Determine the (X, Y) coordinate at the center of the cell enclosing the given text.  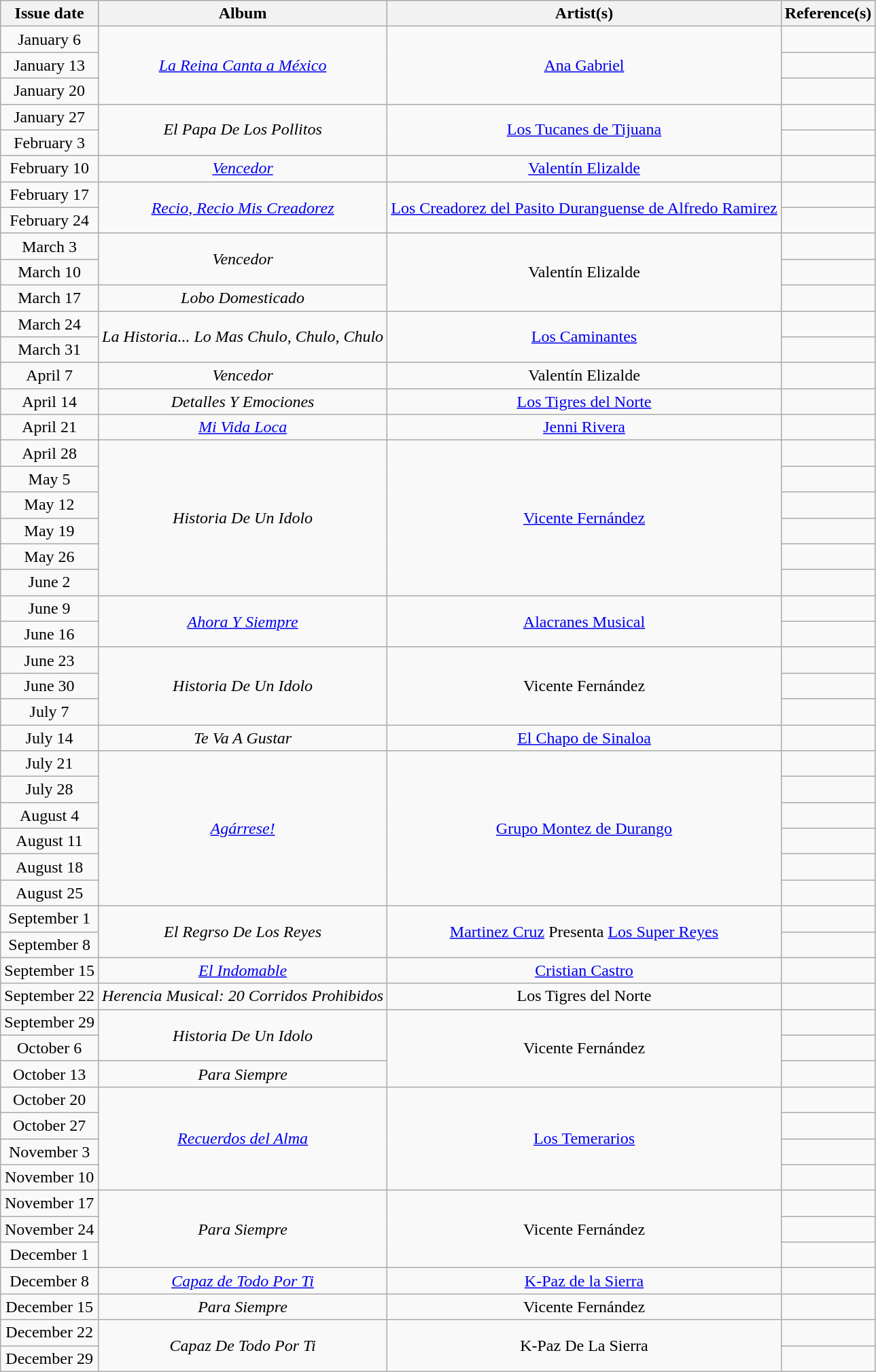
January 6 (50, 39)
K-Paz de la Sierra (584, 1281)
January 20 (50, 91)
August 4 (50, 815)
Lobo Domesticado (242, 298)
March 24 (50, 324)
January 27 (50, 117)
Herencia Musical: 20 Corridos Prohibidos (242, 996)
June 16 (50, 634)
July 14 (50, 737)
August 11 (50, 841)
February 24 (50, 220)
March 3 (50, 246)
April 28 (50, 453)
Artist(s) (584, 14)
Cristian Castro (584, 970)
November 3 (50, 1152)
Martinez Cruz Presenta Los Super Reyes (584, 932)
September 8 (50, 945)
El Regrso De Los Reyes (242, 932)
July 28 (50, 790)
June 23 (50, 660)
Los Temerarios (584, 1138)
K-Paz De La Sierra (584, 1345)
April 7 (50, 376)
November 10 (50, 1178)
Reference(s) (828, 14)
Issue date (50, 14)
November 24 (50, 1229)
February 3 (50, 143)
May 19 (50, 531)
June 30 (50, 686)
October 6 (50, 1048)
May 26 (50, 557)
December 8 (50, 1281)
El Indomable (242, 970)
June 9 (50, 608)
Jenni Rivera (584, 427)
El Chapo de Sinaloa (584, 737)
Los Tucanes de Tijuana (584, 130)
February 10 (50, 169)
September 22 (50, 996)
Mi Vida Loca (242, 427)
El Papa De Los Pollitos (242, 130)
Recuerdos del Alma (242, 1138)
March 10 (50, 272)
April 21 (50, 427)
December 15 (50, 1307)
Capaz de Todo Por Ti (242, 1281)
May 5 (50, 479)
La Reina Canta a México (242, 65)
December 29 (50, 1358)
November 17 (50, 1203)
Los Creadorez del Pasito Duranguense de Alfredo Ramirez (584, 207)
September 29 (50, 1022)
October 27 (50, 1125)
July 7 (50, 711)
Grupo Montez de Durango (584, 828)
October 13 (50, 1074)
December 1 (50, 1255)
Agárrese! (242, 828)
September 1 (50, 919)
October 20 (50, 1100)
Detalles Y Emociones (242, 402)
January 13 (50, 65)
Capaz De Todo Por Ti (242, 1345)
May 12 (50, 505)
June 2 (50, 582)
Ana Gabriel (584, 65)
September 15 (50, 970)
Ahora Y Siempre (242, 621)
April 14 (50, 402)
August 18 (50, 867)
August 25 (50, 893)
July 21 (50, 764)
La Historia... Lo Mas Chulo, Chulo, Chulo (242, 337)
Te Va A Gustar (242, 737)
Album (242, 14)
February 17 (50, 194)
March 31 (50, 350)
Los Caminantes (584, 337)
Alacranes Musical (584, 621)
December 22 (50, 1333)
March 17 (50, 298)
Recio, Recio Mis Creadorez (242, 207)
